Search for the cell housing the specified text and yield its (x, y) center coordinate. 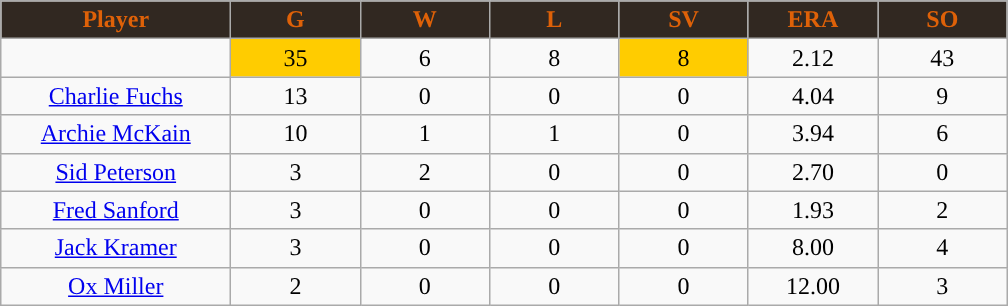
Archie McKain (116, 134)
43 (942, 58)
4 (942, 248)
Charlie Fuchs (116, 96)
L (554, 20)
2.12 (812, 58)
Player (116, 20)
G (296, 20)
13 (296, 96)
4.04 (812, 96)
1.93 (812, 210)
Sid Peterson (116, 172)
Jack Kramer (116, 248)
Ox Miller (116, 286)
9 (942, 96)
3.94 (812, 134)
Fred Sanford (116, 210)
ERA (812, 20)
10 (296, 134)
12.00 (812, 286)
2.70 (812, 172)
SO (942, 20)
35 (296, 58)
W (424, 20)
SV (684, 20)
8.00 (812, 248)
